Pinpoint the cell where the given text exists, returning its (x, y) midpoint coordinate. 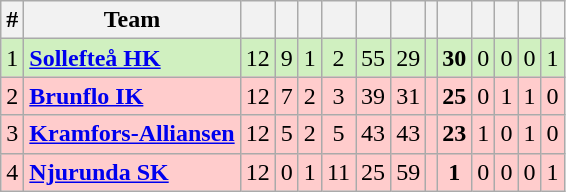
59 (408, 172)
23 (454, 134)
Kramfors-Alliansen (132, 134)
4 (12, 172)
# (12, 20)
55 (374, 58)
Njurunda SK (132, 172)
30 (454, 58)
Sollefteå HK (132, 58)
31 (408, 96)
9 (286, 58)
29 (408, 58)
Team (132, 20)
Brunflo IK (132, 96)
7 (286, 96)
39 (374, 96)
11 (338, 172)
